For the text-containing cell, return its midpoint in [x, y] coordinate format. 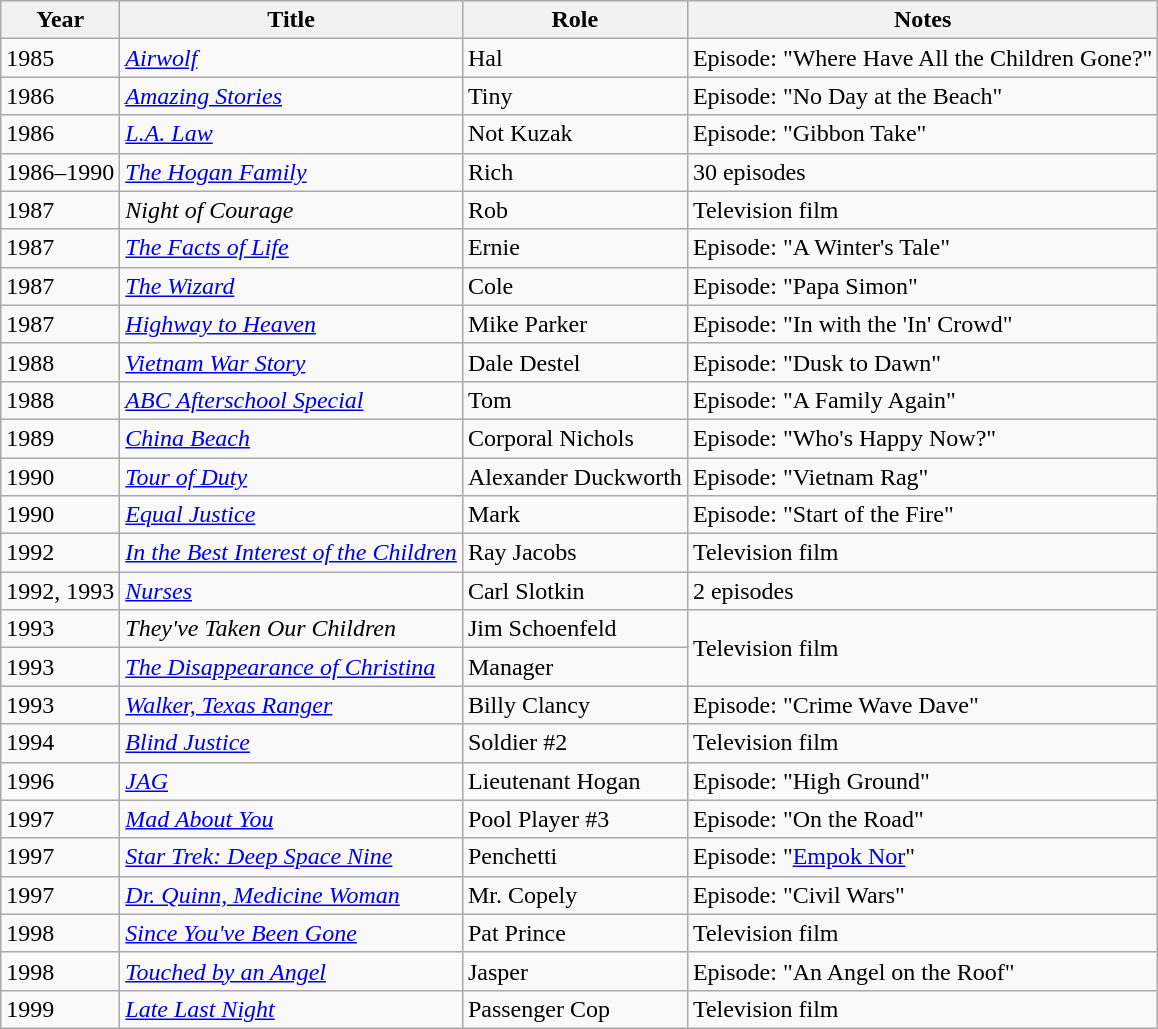
Episode: "No Day at the Beach" [922, 96]
2 episodes [922, 591]
Tom [574, 400]
Walker, Texas Ranger [292, 705]
Manager [574, 667]
1992, 1993 [60, 591]
Episode: "Dusk to Dawn" [922, 362]
The Wizard [292, 286]
JAG [292, 781]
Passenger Cop [574, 1009]
1989 [60, 438]
Notes [922, 20]
Soldier #2 [574, 743]
Amazing Stories [292, 96]
Hal [574, 58]
Episode: "Vietnam Rag" [922, 477]
1996 [60, 781]
Episode: "Where Have All the Children Gone?" [922, 58]
Nurses [292, 591]
Carl Slotkin [574, 591]
Lieutenant Hogan [574, 781]
1994 [60, 743]
Late Last Night [292, 1009]
Alexander Duckworth [574, 477]
Jasper [574, 971]
Episode: "Who's Happy Now?" [922, 438]
Mr. Copely [574, 895]
Ray Jacobs [574, 553]
Highway to Heaven [292, 324]
Jim Schoenfeld [574, 629]
Airwolf [292, 58]
Episode: "A Winter's Tale" [922, 248]
Pool Player #3 [574, 819]
Star Trek: Deep Space Nine [292, 857]
China Beach [292, 438]
Equal Justice [292, 515]
Pat Prince [574, 933]
Billy Clancy [574, 705]
Ernie [574, 248]
Episode: "Start of the Fire" [922, 515]
Rich [574, 172]
In the Best Interest of the Children [292, 553]
Mike Parker [574, 324]
Episode: "On the Road" [922, 819]
Role [574, 20]
Dr. Quinn, Medicine Woman [292, 895]
Rob [574, 210]
30 episodes [922, 172]
Vietnam War Story [292, 362]
Episode: "An Angel on the Roof" [922, 971]
Episode: "Papa Simon" [922, 286]
Year [60, 20]
Episode: "Crime Wave Dave" [922, 705]
1992 [60, 553]
The Hogan Family [292, 172]
Mark [574, 515]
Not Kuzak [574, 134]
1999 [60, 1009]
Tiny [574, 96]
Corporal Nichols [574, 438]
Touched by an Angel [292, 971]
The Disappearance of Christina [292, 667]
Episode: "High Ground" [922, 781]
1986–1990 [60, 172]
Episode: "In with the 'In' Crowd" [922, 324]
Tour of Duty [292, 477]
Title [292, 20]
Dale Destel [574, 362]
They've Taken Our Children [292, 629]
Blind Justice [292, 743]
1985 [60, 58]
Night of Courage [292, 210]
Episode: "Empok Nor" [922, 857]
Penchetti [574, 857]
The Facts of Life [292, 248]
Cole [574, 286]
L.A. Law [292, 134]
Since You've Been Gone [292, 933]
Episode: "Civil Wars" [922, 895]
Episode: "A Family Again" [922, 400]
Mad About You [292, 819]
ABC Afterschool Special [292, 400]
Episode: "Gibbon Take" [922, 134]
